Locate the cell with the specified text and output its (X, Y) center coordinate. 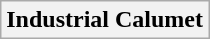
Industrial Calumet (105, 20)
